Find where the given text appears and provide that cell's center as (x, y) coordinate. 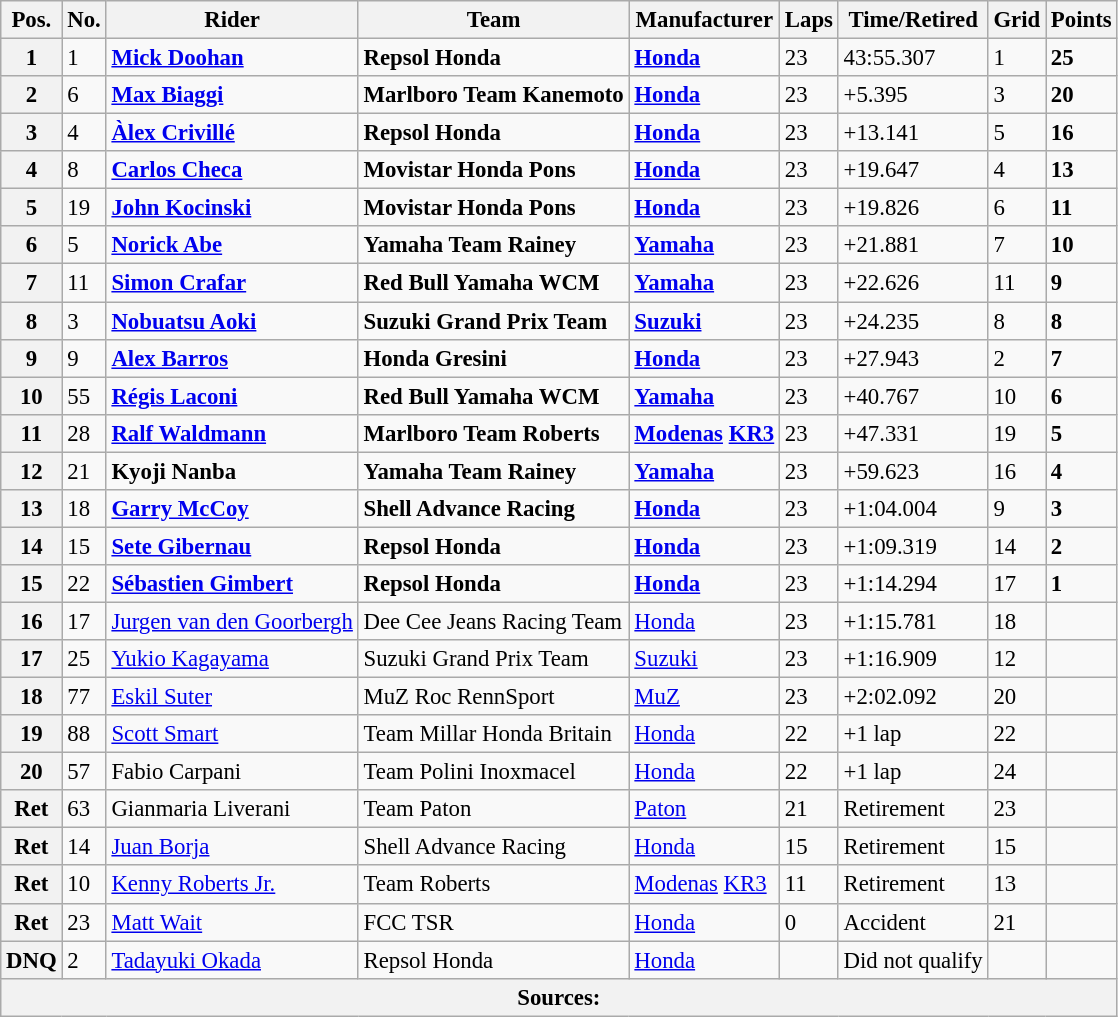
John Kocinski (232, 208)
28 (84, 433)
Simon Crafar (232, 283)
+5.395 (913, 95)
+19.826 (913, 208)
+2:02.092 (913, 697)
+1:14.294 (913, 584)
Marlboro Team Kanemoto (494, 95)
24 (1016, 772)
Honda Gresini (494, 358)
Team Roberts (494, 885)
Mick Doohan (232, 58)
MuZ (704, 697)
MuZ Roc RennSport (494, 697)
+19.647 (913, 170)
Grid (1016, 20)
Time/Retired (913, 20)
Alex Barros (232, 358)
Jurgen van den Goorbergh (232, 621)
55 (84, 396)
+1:09.319 (913, 546)
Laps (810, 20)
Yukio Kagayama (232, 659)
88 (84, 734)
Manufacturer (704, 20)
0 (810, 922)
Max Biaggi (232, 95)
+1:04.004 (913, 509)
+47.331 (913, 433)
FCC TSR (494, 922)
Kyoji Nanba (232, 471)
Garry McCoy (232, 509)
Team Polini Inoxmacel (494, 772)
Did not qualify (913, 960)
Régis Laconi (232, 396)
+1:15.781 (913, 621)
Tadayuki Okada (232, 960)
Carlos Checa (232, 170)
Rider (232, 20)
+40.767 (913, 396)
Gianmaria Liverani (232, 809)
Norick Abe (232, 245)
Dee Cee Jeans Racing Team (494, 621)
Team Millar Honda Britain (494, 734)
+1:16.909 (913, 659)
Team Paton (494, 809)
+22.626 (913, 283)
DNQ (32, 960)
Eskil Suter (232, 697)
77 (84, 697)
Sete Gibernau (232, 546)
Pos. (32, 20)
Points (1082, 20)
Ralf Waldmann (232, 433)
57 (84, 772)
Team (494, 20)
No. (84, 20)
Fabio Carpani (232, 772)
Kenny Roberts Jr. (232, 885)
Scott Smart (232, 734)
+13.141 (913, 133)
43:55.307 (913, 58)
Juan Borja (232, 847)
+24.235 (913, 321)
Sources: (559, 997)
63 (84, 809)
Sébastien Gimbert (232, 584)
Àlex Crivillé (232, 133)
Paton (704, 809)
Nobuatsu Aoki (232, 321)
+21.881 (913, 245)
+59.623 (913, 471)
Matt Wait (232, 922)
Marlboro Team Roberts (494, 433)
+27.943 (913, 358)
Accident (913, 922)
